Pinpoint the cell where the given text exists, returning its (x, y) midpoint coordinate. 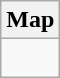
Map (30, 20)
